Detect which cell encompasses the target text, then output its [x, y] center coordinate. 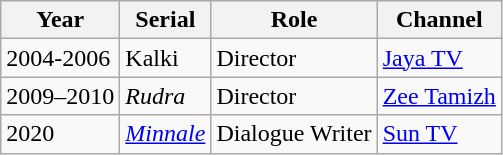
Serial [166, 20]
Zee Tamizh [439, 96]
Minnale [166, 134]
Kalki [166, 58]
2004-2006 [60, 58]
2020 [60, 134]
Rudra [166, 96]
Role [294, 20]
Jaya TV [439, 58]
Year [60, 20]
Dialogue Writer [294, 134]
2009–2010 [60, 96]
Sun TV [439, 134]
Channel [439, 20]
